Search for the cell housing the specified text and yield its (x, y) center coordinate. 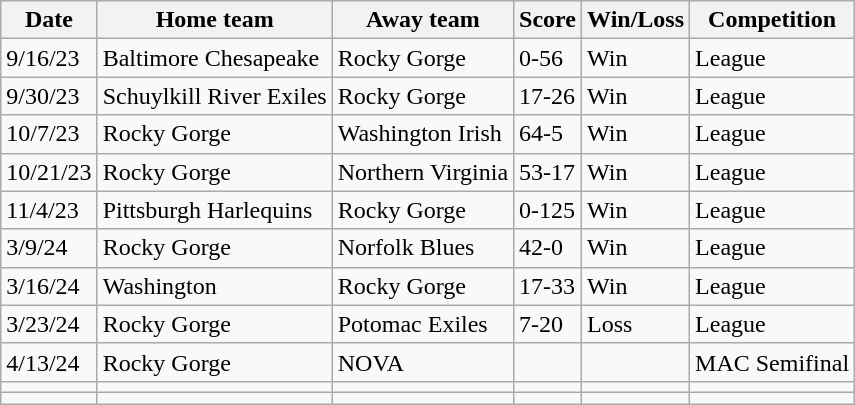
Competition (772, 20)
17-26 (548, 96)
Loss (636, 324)
3/16/24 (49, 286)
MAC Semifinal (772, 362)
17-33 (548, 286)
10/21/23 (49, 172)
3/23/24 (49, 324)
Schuylkill River Exiles (214, 96)
Washington (214, 286)
Potomac Exiles (422, 324)
4/13/24 (49, 362)
0-56 (548, 58)
7-20 (548, 324)
64-5 (548, 134)
10/7/23 (49, 134)
Home team (214, 20)
9/30/23 (49, 96)
Away team (422, 20)
Northern Virginia (422, 172)
11/4/23 (49, 210)
Win/Loss (636, 20)
9/16/23 (49, 58)
Baltimore Chesapeake (214, 58)
Norfolk Blues (422, 248)
3/9/24 (49, 248)
42-0 (548, 248)
Date (49, 20)
Pittsburgh Harlequins (214, 210)
0-125 (548, 210)
53-17 (548, 172)
Score (548, 20)
Washington Irish (422, 134)
NOVA (422, 362)
